Detect which cell encompasses the target text, then output its (X, Y) center coordinate. 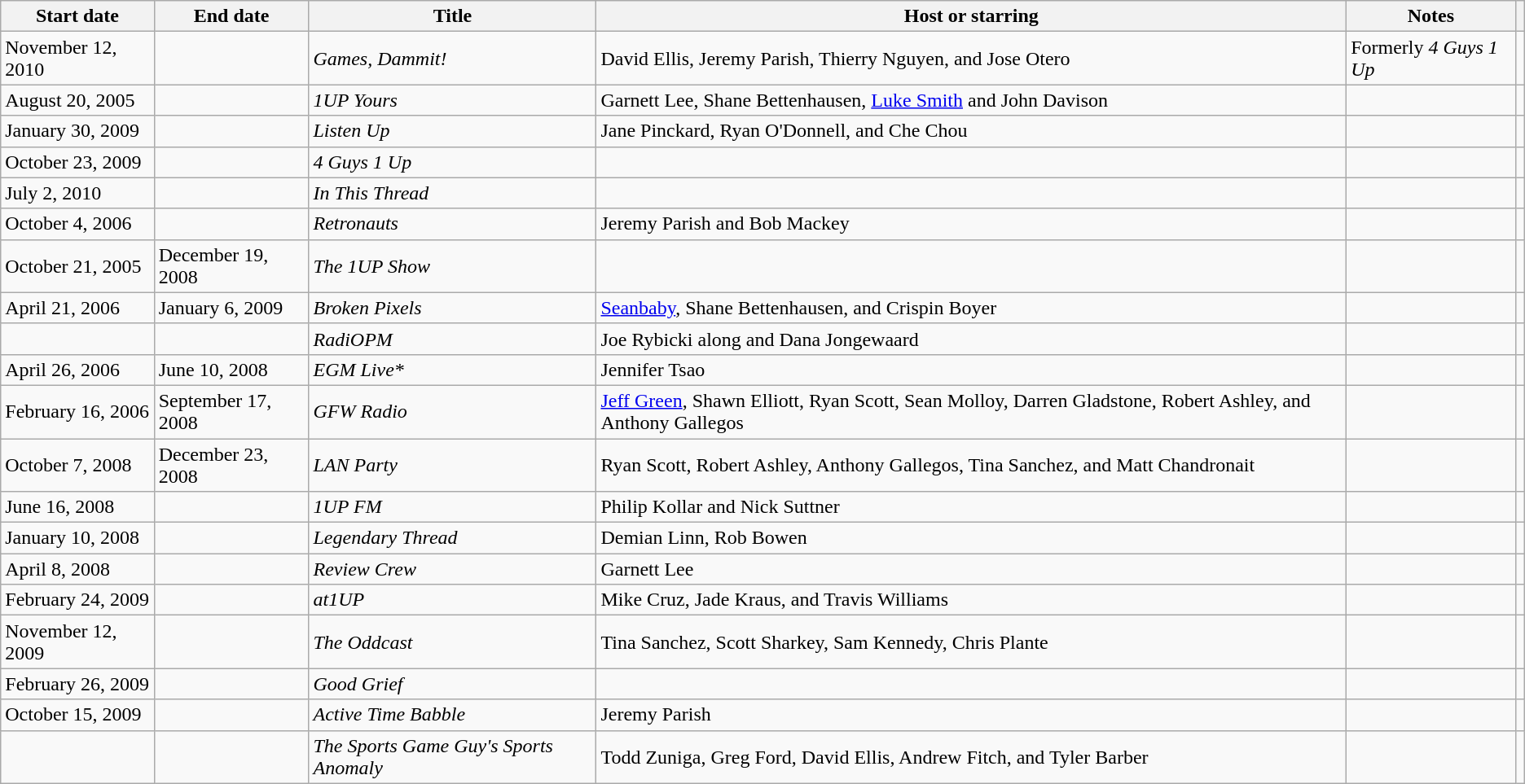
Todd Zuniga, Greg Ford, David Ellis, Andrew Fitch, and Tyler Barber (971, 757)
September 17, 2008 (231, 412)
February 26, 2009 (77, 684)
Legendary Thread (453, 538)
February 24, 2009 (77, 600)
Garnett Lee, Shane Bettenhausen, Luke Smith and John Davison (971, 100)
GFW Radio (453, 412)
October 23, 2009 (77, 162)
October 21, 2005 (77, 265)
January 6, 2009 (231, 308)
RadiOPM (453, 339)
David Ellis, Jeremy Parish, Thierry Nguyen, and Jose Otero (971, 59)
Host or starring (971, 16)
Jeremy Parish (971, 715)
In This Thread (453, 193)
January 30, 2009 (77, 131)
Seanbaby, Shane Bettenhausen, and Crispin Boyer (971, 308)
October 15, 2009 (77, 715)
December 19, 2008 (231, 265)
1UP FM (453, 507)
Listen Up (453, 131)
Tina Sanchez, Scott Sharkey, Sam Kennedy, Chris Plante (971, 642)
The 1UP Show (453, 265)
EGM Live* (453, 370)
October 7, 2008 (77, 464)
End date (231, 16)
December 23, 2008 (231, 464)
Joe Rybicki along and Dana Jongewaard (971, 339)
1UP Yours (453, 100)
January 10, 2008 (77, 538)
Mike Cruz, Jade Kraus, and Travis Williams (971, 600)
Jeff Green, Shawn Elliott, Ryan Scott, Sean Molloy, Darren Gladstone, Robert Ashley, and Anthony Gallegos (971, 412)
Ryan Scott, Robert Ashley, Anthony Gallegos, Tina Sanchez, and Matt Chandronait (971, 464)
Retronauts (453, 224)
November 12, 2009 (77, 642)
Jennifer Tsao (971, 370)
June 10, 2008 (231, 370)
Start date (77, 16)
LAN Party (453, 464)
February 16, 2006 (77, 412)
August 20, 2005 (77, 100)
Broken Pixels (453, 308)
April 8, 2008 (77, 569)
Garnett Lee (971, 569)
The Sports Game Guy's Sports Anomaly (453, 757)
Good Grief (453, 684)
October 4, 2006 (77, 224)
Active Time Babble (453, 715)
Notes (1431, 16)
at1UP (453, 600)
April 26, 2006 (77, 370)
Title (453, 16)
Review Crew (453, 569)
Formerly 4 Guys 1 Up (1431, 59)
June 16, 2008 (77, 507)
Games, Dammit! (453, 59)
4 Guys 1 Up (453, 162)
Philip Kollar and Nick Suttner (971, 507)
November 12, 2010 (77, 59)
The Oddcast (453, 642)
Demian Linn, Rob Bowen (971, 538)
July 2, 2010 (77, 193)
Jane Pinckard, Ryan O'Donnell, and Che Chou (971, 131)
Jeremy Parish and Bob Mackey (971, 224)
April 21, 2006 (77, 308)
